Locate the cell with the specified text and output its (x, y) center coordinate. 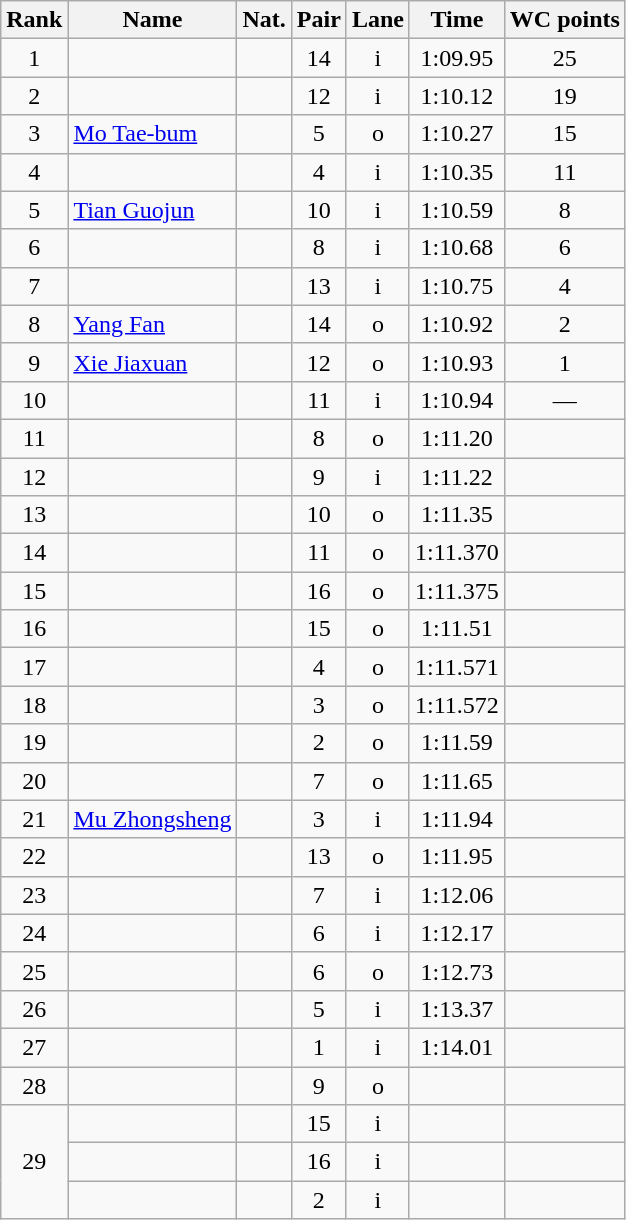
1:11.571 (456, 667)
1:10.93 (456, 362)
1:12.73 (456, 971)
18 (34, 705)
1:10.35 (456, 172)
1:12.06 (456, 895)
Yang Fan (152, 324)
1:10.68 (456, 248)
29 (34, 1162)
23 (34, 895)
1:11.59 (456, 743)
17 (34, 667)
WC points (564, 20)
Xie Jiaxuan (152, 362)
Mu Zhongsheng (152, 819)
1:10.27 (456, 134)
1:13.37 (456, 1009)
1:11.370 (456, 553)
20 (34, 781)
1:10.12 (456, 96)
1:11.35 (456, 515)
1:11.65 (456, 781)
26 (34, 1009)
1:10.92 (456, 324)
1:11.22 (456, 477)
1:10.59 (456, 210)
24 (34, 933)
Tian Guojun (152, 210)
Pair (318, 20)
1:11.95 (456, 857)
— (564, 400)
1:14.01 (456, 1047)
22 (34, 857)
27 (34, 1047)
Name (152, 20)
1:10.75 (456, 286)
1:11.572 (456, 705)
1:11.94 (456, 819)
1:11.51 (456, 629)
1:11.375 (456, 591)
28 (34, 1085)
1:11.20 (456, 438)
21 (34, 819)
1:10.94 (456, 400)
Lane (378, 20)
Rank (34, 20)
1:12.17 (456, 933)
Nat. (264, 20)
1:09.95 (456, 58)
Time (456, 20)
Mo Tae-bum (152, 134)
